Find where the given text appears and provide that cell's center as (X, Y) coordinate. 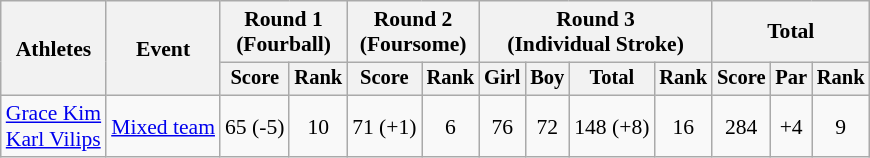
Par (791, 79)
Round 1(Fourball) (284, 32)
284 (741, 126)
16 (683, 126)
+4 (791, 126)
6 (451, 126)
Athletes (54, 48)
72 (547, 126)
Round 2(Foursome) (413, 32)
Round 3(Individual Stroke) (596, 32)
76 (502, 126)
Boy (547, 79)
Girl (502, 79)
Mixed team (163, 126)
65 (-5) (254, 126)
9 (841, 126)
10 (318, 126)
Grace KimKarl Vilips (54, 126)
71 (+1) (384, 126)
148 (+8) (612, 126)
Event (163, 48)
